Locate the cell with the specified text and output its [x, y] center coordinate. 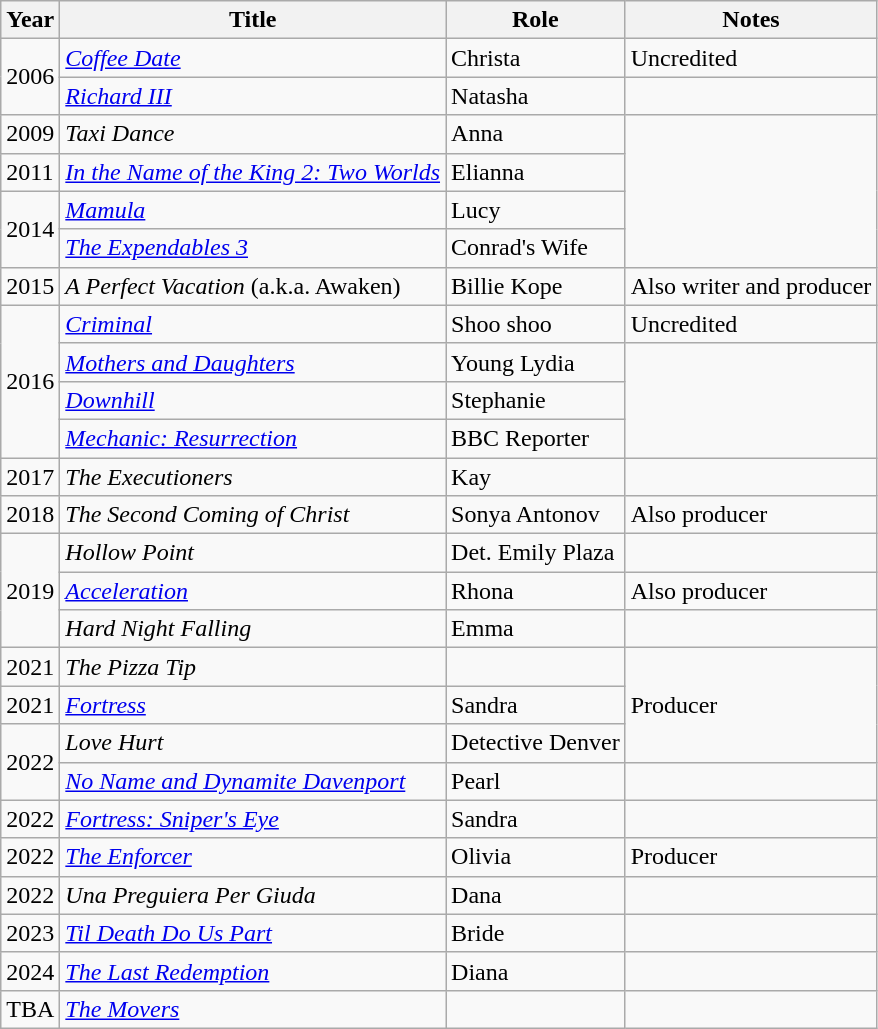
Olivia [536, 857]
Title [253, 20]
Una Preguiera Per Giuda [253, 895]
The Movers [253, 1009]
The Executioners [253, 477]
The Last Redemption [253, 971]
Mechanic: Resurrection [253, 438]
Stephanie [536, 400]
2011 [30, 172]
2014 [30, 229]
2006 [30, 77]
2018 [30, 515]
Christa [536, 58]
Pearl [536, 781]
Diana [536, 971]
No Name and Dynamite Davenport [253, 781]
The Expendables 3 [253, 248]
Dana [536, 895]
The Second Coming of Christ [253, 515]
2016 [30, 381]
BBC Reporter [536, 438]
TBA [30, 1009]
Criminal [253, 324]
Rhona [536, 591]
Sonya Antonov [536, 515]
Shoo shoo [536, 324]
2023 [30, 933]
Anna [536, 134]
Role [536, 20]
2009 [30, 134]
Young Lydia [536, 362]
In the Name of the King 2: Two Worlds [253, 172]
Year [30, 20]
Taxi Dance [253, 134]
Natasha [536, 96]
2015 [30, 286]
Mamula [253, 210]
2017 [30, 477]
Richard III [253, 96]
Hard Night Falling [253, 629]
Fortress [253, 705]
The Pizza Tip [253, 667]
Detective Denver [536, 743]
2024 [30, 971]
Acceleration [253, 591]
The Enforcer [253, 857]
Downhill [253, 400]
Bride [536, 933]
Elianna [536, 172]
Love Hurt [253, 743]
2019 [30, 591]
Also writer and producer [751, 286]
A Perfect Vacation (a.k.a. Awaken) [253, 286]
Coffee Date [253, 58]
Billie Kope [536, 286]
Emma [536, 629]
Notes [751, 20]
Mothers and Daughters [253, 362]
Til Death Do Us Part [253, 933]
Lucy [536, 210]
Hollow Point [253, 553]
Kay [536, 477]
Det. Emily Plaza [536, 553]
Fortress: Sniper's Eye [253, 819]
Conrad's Wife [536, 248]
